Scan for the cell matching the given text and deliver its [X, Y] coordinate at center. 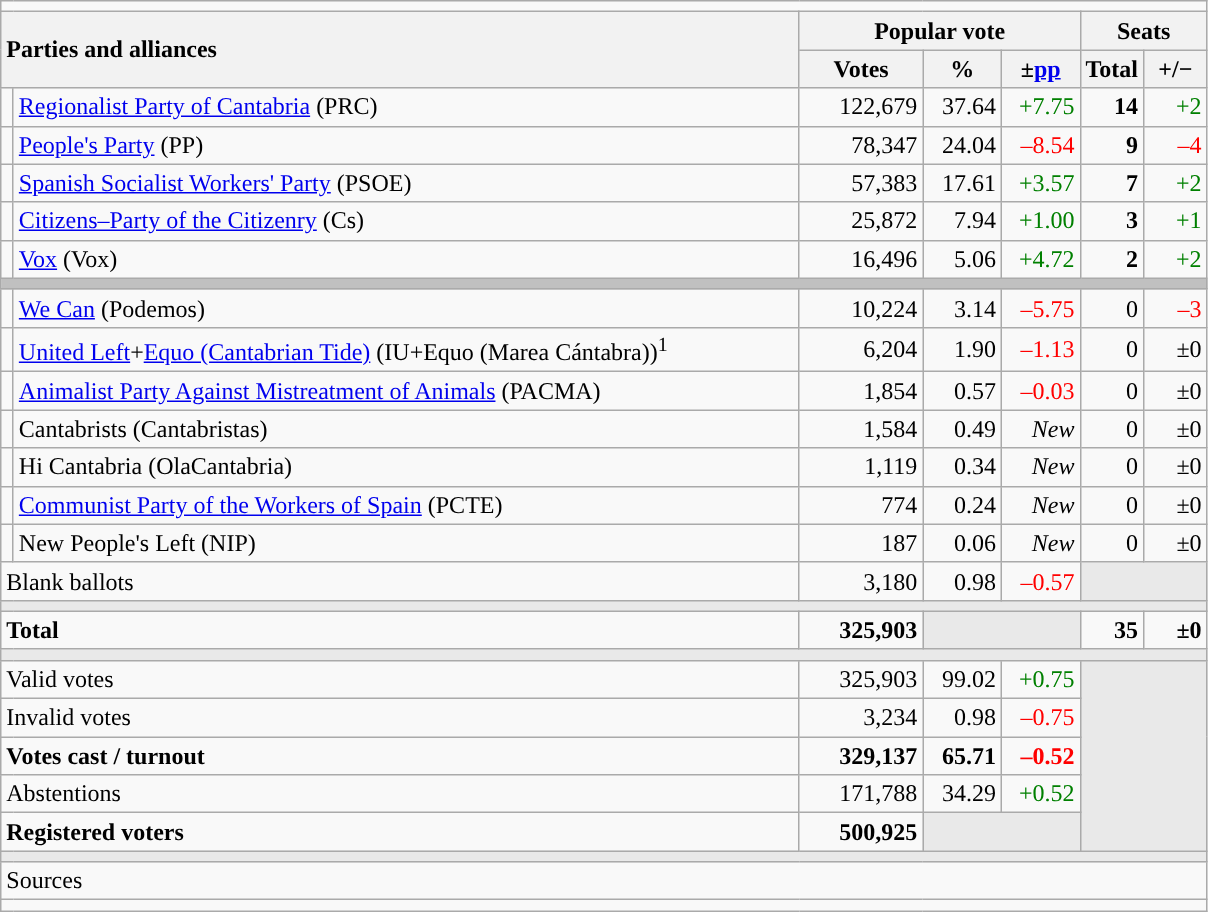
2 [1112, 259]
122,679 [861, 107]
Animalist Party Against Mistreatment of Animals (PACMA) [406, 391]
Votes cast / turnout [400, 756]
–5.75 [1040, 308]
+1 [1176, 221]
14 [1112, 107]
Sources [604, 881]
Communist Party of the Workers of Spain (PCTE) [406, 505]
+0.75 [1040, 679]
329,137 [861, 756]
–0.57 [1040, 581]
1,584 [861, 429]
–0.03 [1040, 391]
57,383 [861, 183]
% [962, 69]
+0.52 [1040, 794]
–1.13 [1040, 350]
10,224 [861, 308]
5.06 [962, 259]
Registered voters [400, 832]
35 [1112, 630]
0.34 [962, 467]
Spanish Socialist Workers' Party (PSOE) [406, 183]
65.71 [962, 756]
+3.57 [1040, 183]
±pp [1040, 69]
Hi Cantabria (OlaCantabria) [406, 467]
17.61 [962, 183]
United Left+Equo (Cantabrian Tide) (IU+Equo (Marea Cántabra))1 [406, 350]
0.49 [962, 429]
Votes [861, 69]
171,788 [861, 794]
7.94 [962, 221]
Popular vote [940, 31]
Blank ballots [400, 581]
+7.75 [1040, 107]
–0.75 [1040, 718]
3,234 [861, 718]
0.24 [962, 505]
–8.54 [1040, 145]
500,925 [861, 832]
774 [861, 505]
Parties and alliances [400, 50]
3.14 [962, 308]
–0.52 [1040, 756]
16,496 [861, 259]
0.57 [962, 391]
0.06 [962, 543]
34.29 [962, 794]
9 [1112, 145]
Vox (Vox) [406, 259]
1.90 [962, 350]
–4 [1176, 145]
3 [1112, 221]
25,872 [861, 221]
1,854 [861, 391]
+/− [1176, 69]
New People's Left (NIP) [406, 543]
7 [1112, 183]
Seats [1144, 31]
+4.72 [1040, 259]
Invalid votes [400, 718]
24.04 [962, 145]
Valid votes [400, 679]
People's Party (PP) [406, 145]
1,119 [861, 467]
37.64 [962, 107]
3,180 [861, 581]
Regionalist Party of Cantabria (PRC) [406, 107]
99.02 [962, 679]
Cantabrists (Cantabristas) [406, 429]
–3 [1176, 308]
Abstentions [400, 794]
78,347 [861, 145]
+1.00 [1040, 221]
Citizens–Party of the Citizenry (Cs) [406, 221]
We Can (Podemos) [406, 308]
187 [861, 543]
6,204 [861, 350]
